Return the (X, Y) coordinate for the center point of the cell that contains the specified text.  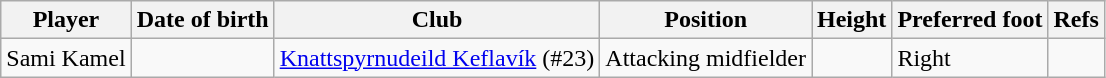
Date of birth (202, 20)
Player (66, 20)
Refs (1076, 20)
Knattspyrnudeild Keflavík (#23) (437, 58)
Sami Kamel (66, 58)
Club (437, 20)
Preferred foot (970, 20)
Right (970, 58)
Position (706, 20)
Height (852, 20)
Attacking midfielder (706, 58)
